For the text-containing cell, return its midpoint in [x, y] coordinate format. 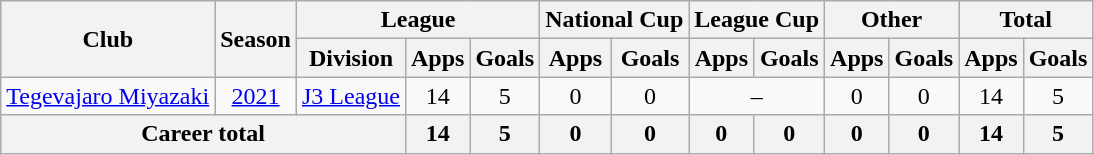
League [418, 20]
– [757, 96]
2021 [256, 96]
Career total [204, 134]
Club [108, 39]
Division [350, 58]
Other [892, 20]
J3 League [350, 96]
League Cup [757, 20]
Total [1026, 20]
Season [256, 39]
National Cup [614, 20]
Tegevajaro Miyazaki [108, 96]
